Detect which cell encompasses the target text, then output its (x, y) center coordinate. 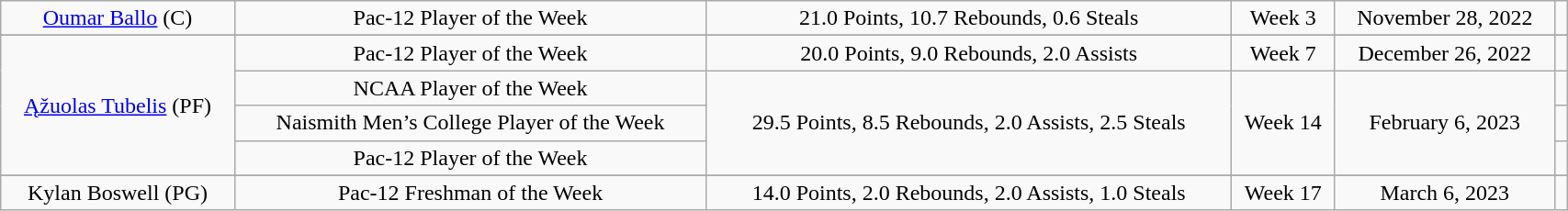
Oumar Ballo (C) (118, 18)
December 26, 2022 (1444, 53)
Ąžuolas Tubelis (PF) (118, 105)
Pac-12 Freshman of the Week (470, 193)
Week 17 (1284, 193)
14.0 Points, 2.0 Rebounds, 2.0 Assists, 1.0 Steals (969, 193)
NCAA Player of the Week (470, 88)
Week 14 (1284, 123)
21.0 Points, 10.7 Rebounds, 0.6 Steals (969, 18)
November 28, 2022 (1444, 18)
29.5 Points, 8.5 Rebounds, 2.0 Assists, 2.5 Steals (969, 123)
Kylan Boswell (PG) (118, 193)
March 6, 2023 (1444, 193)
20.0 Points, 9.0 Rebounds, 2.0 Assists (969, 53)
Week 3 (1284, 18)
Week 7 (1284, 53)
Naismith Men’s College Player of the Week (470, 123)
February 6, 2023 (1444, 123)
